Determine the [x, y] coordinate at the center of the cell enclosing the given text.  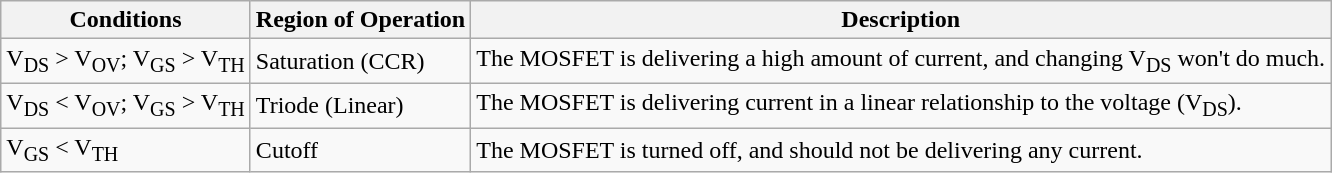
Description [901, 20]
VDS > VOV; VGS > VTH [126, 61]
The MOSFET is turned off, and should not be delivering any current. [901, 150]
Saturation (CCR) [360, 61]
VDS < VOV; VGS > VTH [126, 105]
VGS < VTH [126, 150]
Triode (Linear) [360, 105]
The MOSFET is delivering a high amount of current, and changing VDS won't do much. [901, 61]
The MOSFET is delivering current in a linear relationship to the voltage (VDS). [901, 105]
Region of Operation [360, 20]
Conditions [126, 20]
Cutoff [360, 150]
